Determine the (X, Y) coordinate at the center of the cell enclosing the given text.  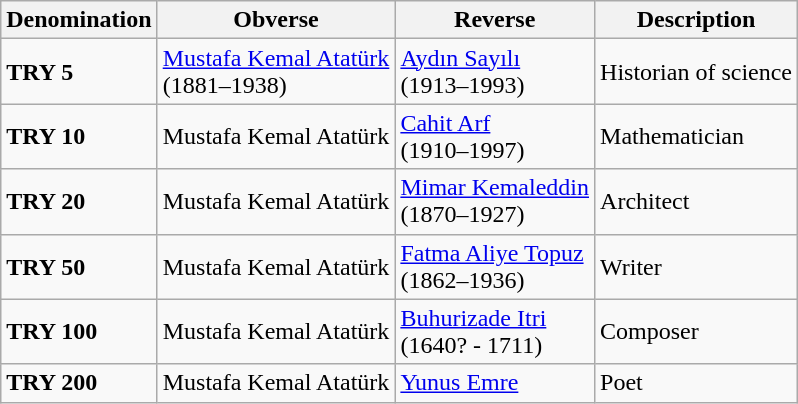
TRY 10 (79, 136)
Description (696, 20)
TRY 100 (79, 332)
Architect (696, 202)
Poet (696, 383)
Mimar Kemaleddin(1870–1927) (495, 202)
Yunus Emre (495, 383)
Cahit Arf(1910–1997) (495, 136)
Aydın Sayılı(1913–1993) (495, 72)
TRY 200 (79, 383)
Obverse (276, 20)
Denomination (79, 20)
Mustafa Kemal Atatürk(1881–1938) (276, 72)
Composer (696, 332)
TRY 5 (79, 72)
Mathematician (696, 136)
Fatma Aliye Topuz(1862–1936) (495, 266)
Reverse (495, 20)
TRY 20 (79, 202)
TRY 50 (79, 266)
Historian of science (696, 72)
Buhurizade Itri(1640? - 1711) (495, 332)
Writer (696, 266)
